Find where the given text appears and provide that cell's center as (X, Y) coordinate. 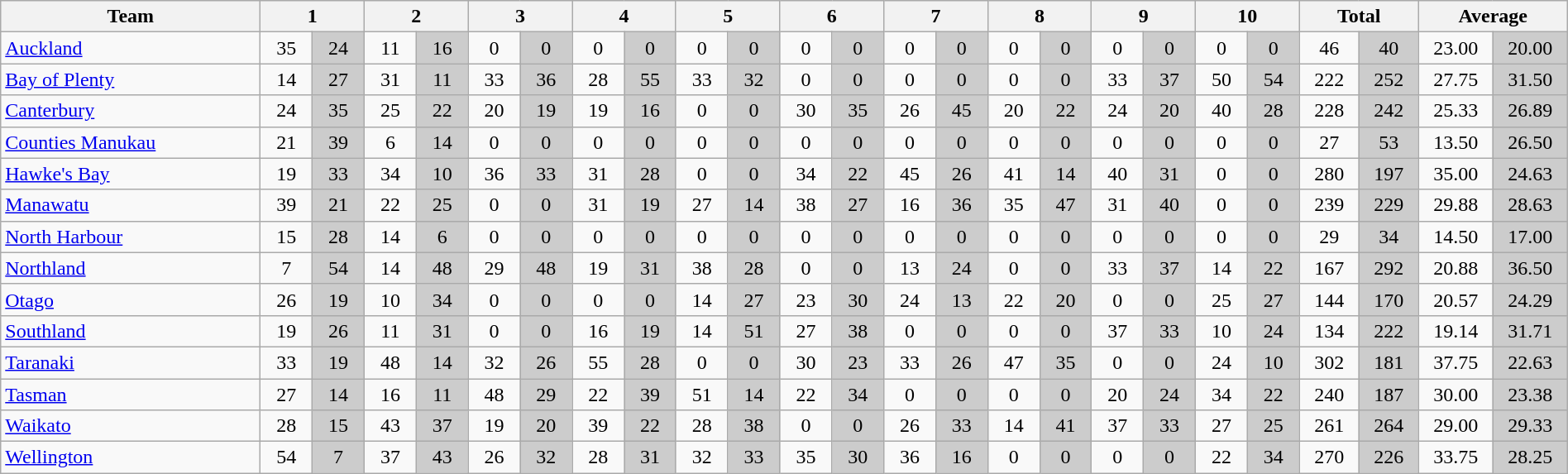
4 (624, 17)
240 (1329, 395)
20.00 (1530, 48)
53 (1389, 142)
46 (1329, 48)
Canterbury (131, 111)
25.33 (1456, 111)
29.00 (1456, 426)
17.00 (1530, 237)
239 (1329, 205)
170 (1389, 299)
264 (1389, 426)
1 (313, 17)
167 (1329, 268)
Northland (131, 268)
280 (1329, 174)
50 (1222, 79)
24.29 (1530, 299)
Team (131, 17)
30.00 (1456, 395)
26.50 (1530, 142)
242 (1389, 111)
229 (1389, 205)
Bay of Plenty (131, 79)
Southland (131, 331)
29.33 (1530, 426)
181 (1389, 362)
26.89 (1530, 111)
31.71 (1530, 331)
13.50 (1456, 142)
9 (1144, 17)
Average (1493, 17)
144 (1329, 299)
22.63 (1530, 362)
23.00 (1456, 48)
5 (728, 17)
2 (417, 17)
261 (1329, 426)
292 (1389, 268)
134 (1329, 331)
Counties Manukau (131, 142)
187 (1389, 395)
North Harbour (131, 237)
14.50 (1456, 237)
228 (1329, 111)
Tasman (131, 395)
226 (1389, 457)
Waikato (131, 426)
28.25 (1530, 457)
37.75 (1456, 362)
Wellington (131, 457)
23.38 (1530, 395)
27.75 (1456, 79)
302 (1329, 362)
8 (1040, 17)
Hawke's Bay (131, 174)
35.00 (1456, 174)
24.63 (1530, 174)
Manawatu (131, 205)
28.63 (1530, 205)
20.88 (1456, 268)
Auckland (131, 48)
270 (1329, 457)
3 (520, 17)
Total (1359, 17)
31.50 (1530, 79)
252 (1389, 79)
33.75 (1456, 457)
20.57 (1456, 299)
197 (1389, 174)
Otago (131, 299)
29.88 (1456, 205)
36.50 (1530, 268)
19.14 (1456, 331)
Taranaki (131, 362)
